Provide the [X, Y] coordinate of the cell's center where the given text is located.  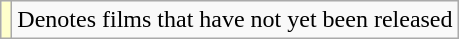
Denotes films that have not yet been released [235, 20]
